Pinpoint the cell where the given text exists, returning its [x, y] midpoint coordinate. 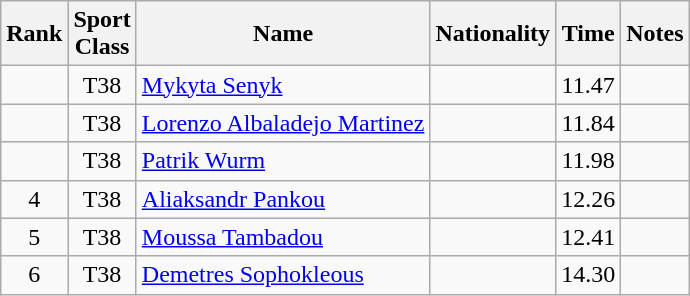
SportClass [102, 34]
Nationality [493, 34]
Mykyta Senyk [283, 85]
6 [34, 275]
4 [34, 199]
Lorenzo Albaladejo Martinez [283, 123]
12.26 [588, 199]
11.47 [588, 85]
Patrik Wurm [283, 161]
Aliaksandr Pankou [283, 199]
Name [283, 34]
Rank [34, 34]
Notes [655, 34]
11.98 [588, 161]
Demetres Sophokleous [283, 275]
Time [588, 34]
12.41 [588, 237]
Moussa Tambadou [283, 237]
14.30 [588, 275]
5 [34, 237]
11.84 [588, 123]
